Search for the cell housing the specified text and yield its (x, y) center coordinate. 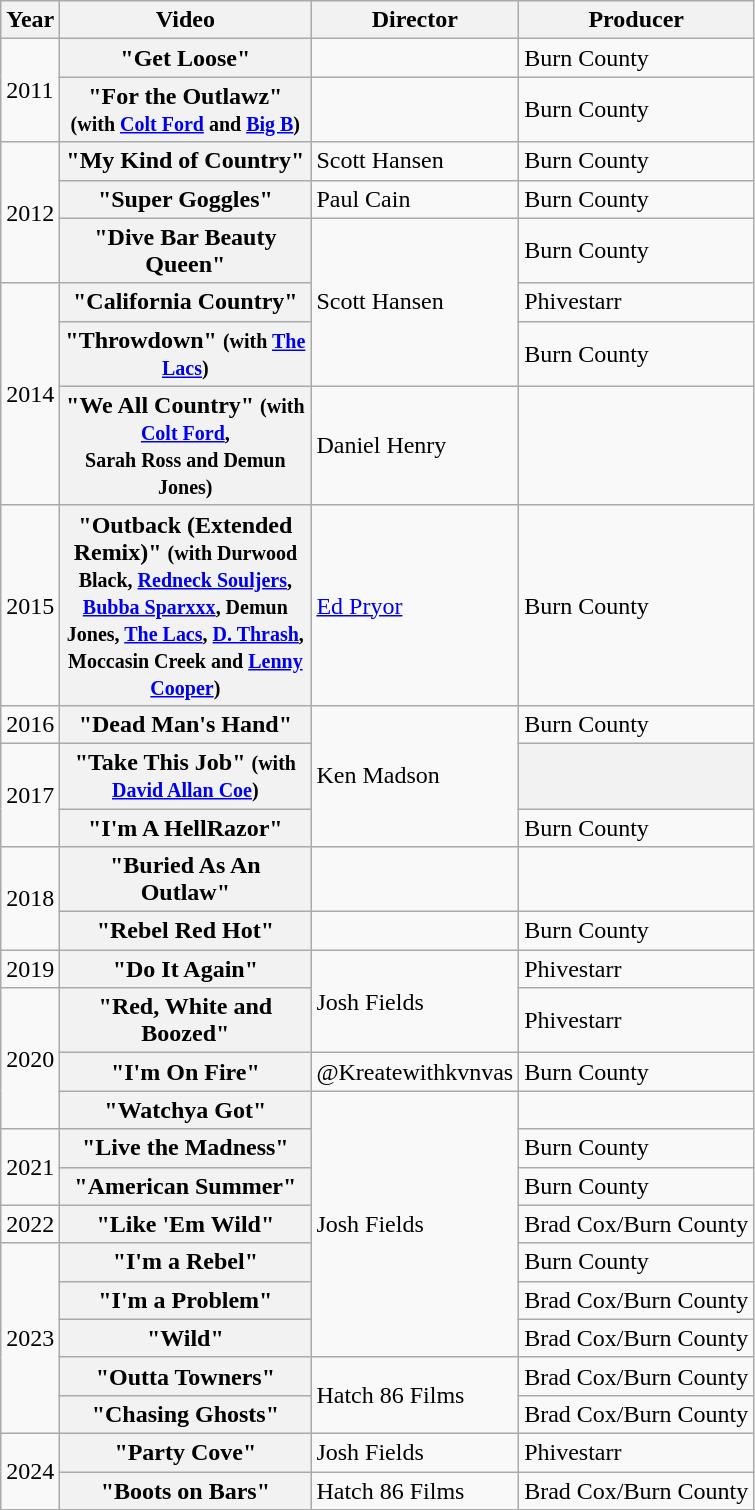
"Red, White and Boozed" (186, 1020)
"Wild" (186, 1338)
2011 (30, 90)
2021 (30, 1167)
"I'm A HellRazor" (186, 827)
"American Summer" (186, 1186)
2016 (30, 724)
"Get Loose" (186, 58)
Ed Pryor (415, 605)
"Outta Towners" (186, 1376)
Producer (636, 20)
"Take This Job" (with David Allan Coe) (186, 776)
"My Kind of Country" (186, 161)
@Kreatewithkvnvas (415, 1072)
2019 (30, 969)
2015 (30, 605)
"Boots on Bars" (186, 1491)
"Dive Bar Beauty Queen" (186, 250)
2024 (30, 1471)
"Live the Madness" (186, 1148)
2017 (30, 794)
"Do It Again" (186, 969)
"Dead Man's Hand" (186, 724)
"For the Outlawz"(with Colt Ford and Big B) (186, 110)
Daniel Henry (415, 446)
"California Country" (186, 302)
2022 (30, 1224)
"Throwdown" (with The Lacs) (186, 354)
"I'm a Rebel" (186, 1262)
"I'm On Fire" (186, 1072)
"Buried As An Outlaw" (186, 880)
Video (186, 20)
"Watchya Got" (186, 1110)
"I'm a Problem" (186, 1300)
"Like 'Em Wild" (186, 1224)
2012 (30, 212)
"Party Cove" (186, 1452)
"Rebel Red Hot" (186, 931)
Director (415, 20)
Year (30, 20)
2023 (30, 1338)
2014 (30, 394)
Paul Cain (415, 199)
2018 (30, 898)
Ken Madson (415, 776)
"Outback (Extended Remix)" (with Durwood Black, Redneck Souljers, Bubba Sparxxx, Demun Jones, The Lacs, D. Thrash, Moccasin Creek and Lenny Cooper) (186, 605)
"We All Country" (with Colt Ford,Sarah Ross and Demun Jones) (186, 446)
"Chasing Ghosts" (186, 1414)
"Super Goggles" (186, 199)
2020 (30, 1058)
